Identify which cell holds the provided text, then report its (x, y) central coordinate. 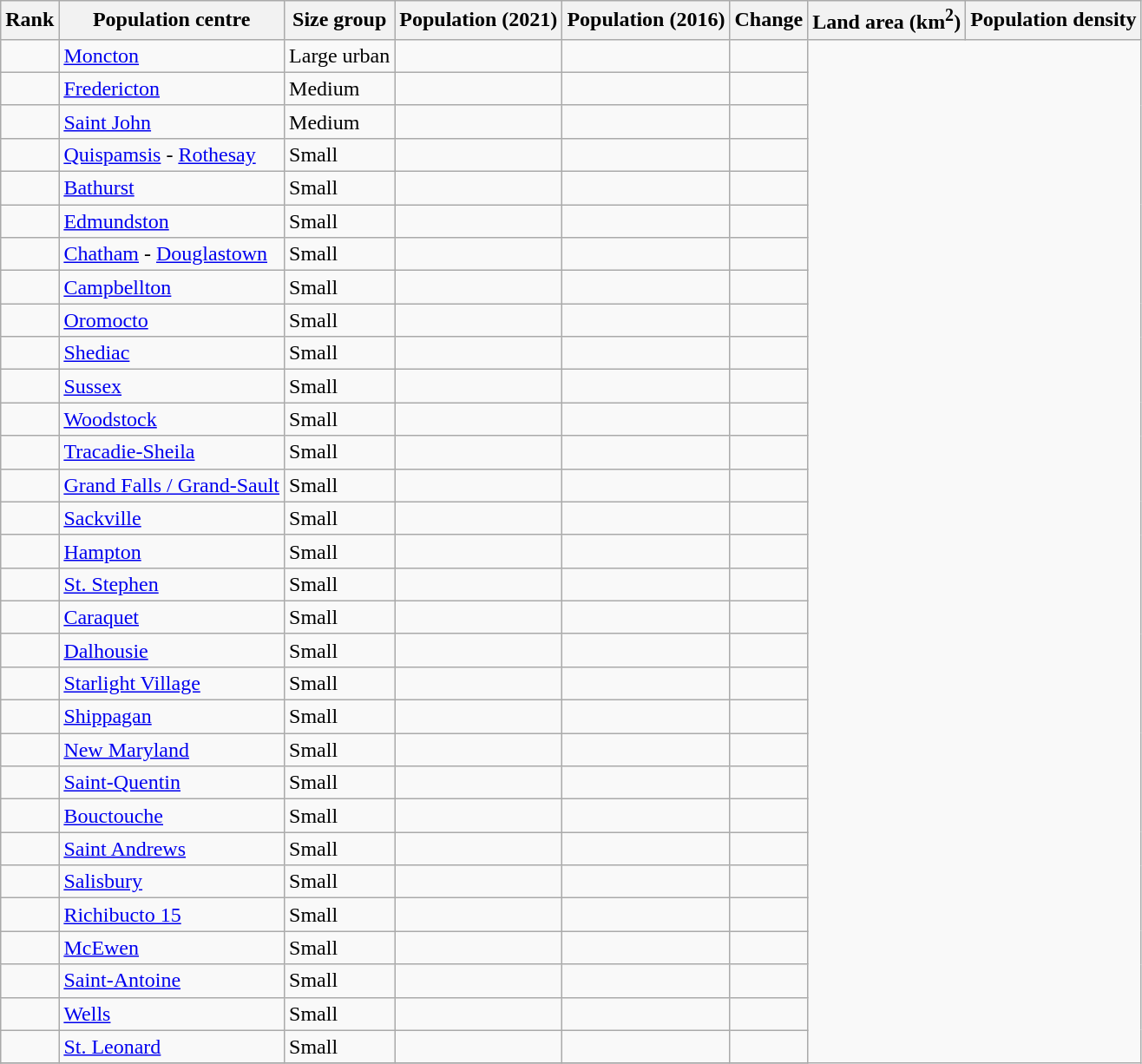
Saint Andrews (172, 849)
Quispamsis - Rothesay (172, 154)
Population centre (172, 21)
St. Leonard (172, 1047)
Wells (172, 1014)
Dalhousie (172, 650)
Richibucto 15 (172, 915)
St. Stephen (172, 584)
Population (2021) (479, 21)
Shediac (172, 353)
Sackville (172, 518)
Tracadie-Sheila (172, 452)
Rank (30, 21)
Population (2016) (646, 21)
Land area (km2) (887, 21)
Size group (340, 21)
Saint-Quentin (172, 783)
Salisbury (172, 882)
Saint-Antoine (172, 981)
Sussex (172, 386)
Oromocto (172, 320)
Bouctouche (172, 816)
Campbellton (172, 287)
Shippagan (172, 717)
Edmundston (172, 221)
New Maryland (172, 750)
Chatham - Douglastown (172, 254)
Grand Falls / Grand-Sault (172, 485)
Hampton (172, 551)
Starlight Village (172, 683)
Moncton (172, 56)
Saint John (172, 122)
Caraquet (172, 617)
Change (769, 21)
Large urban (340, 56)
Fredericton (172, 89)
Bathurst (172, 188)
Woodstock (172, 419)
McEwen (172, 948)
Population density (1053, 21)
